Capture the cell that displays the provided text and extract its [x, y] central coordinate. 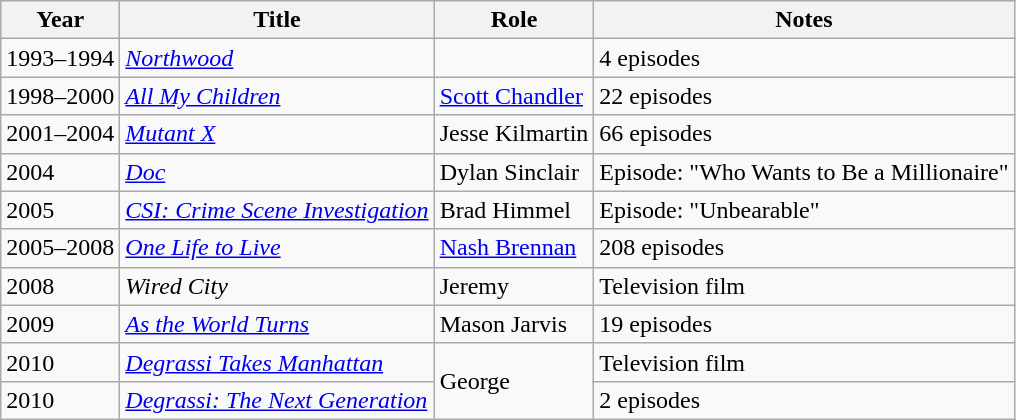
All My Children [277, 96]
2004 [60, 172]
Episode: "Unbearable" [804, 210]
2009 [60, 324]
2005–2008 [60, 248]
CSI: Crime Scene Investigation [277, 210]
66 episodes [804, 134]
Degrassi: The Next Generation [277, 400]
Doc [277, 172]
2005 [60, 210]
Jesse Kilmartin [514, 134]
Episode: "Who Wants to Be a Millionaire" [804, 172]
2008 [60, 286]
Brad Himmel [514, 210]
Dylan Sinclair [514, 172]
Wired City [277, 286]
208 episodes [804, 248]
Degrassi Takes Manhattan [277, 362]
George [514, 381]
Mason Jarvis [514, 324]
Title [277, 20]
Northwood [277, 58]
Jeremy [514, 286]
Scott Chandler [514, 96]
Mutant X [277, 134]
As the World Turns [277, 324]
One Life to Live [277, 248]
Role [514, 20]
2001–2004 [60, 134]
1993–1994 [60, 58]
Nash Brennan [514, 248]
Year [60, 20]
Notes [804, 20]
19 episodes [804, 324]
4 episodes [804, 58]
1998–2000 [60, 96]
22 episodes [804, 96]
2 episodes [804, 400]
